Scan for the cell matching the given text and deliver its (x, y) coordinate at center. 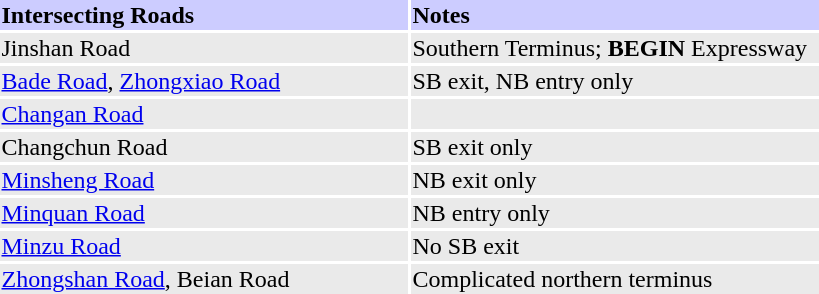
SB exit only (615, 147)
NB exit only (615, 180)
Southern Terminus; BEGIN Expressway (615, 48)
NB entry only (615, 213)
Zhongshan Road, Beian Road (204, 279)
Changan Road (204, 114)
No SB exit (615, 246)
Jinshan Road (204, 48)
Minquan Road (204, 213)
Intersecting Roads (204, 15)
Changchun Road (204, 147)
Notes (615, 15)
Minsheng Road (204, 180)
Minzu Road (204, 246)
Bade Road, Zhongxiao Road (204, 81)
SB exit, NB entry only (615, 81)
Complicated northern terminus (615, 279)
